Search for the cell housing the specified text and yield its [X, Y] center coordinate. 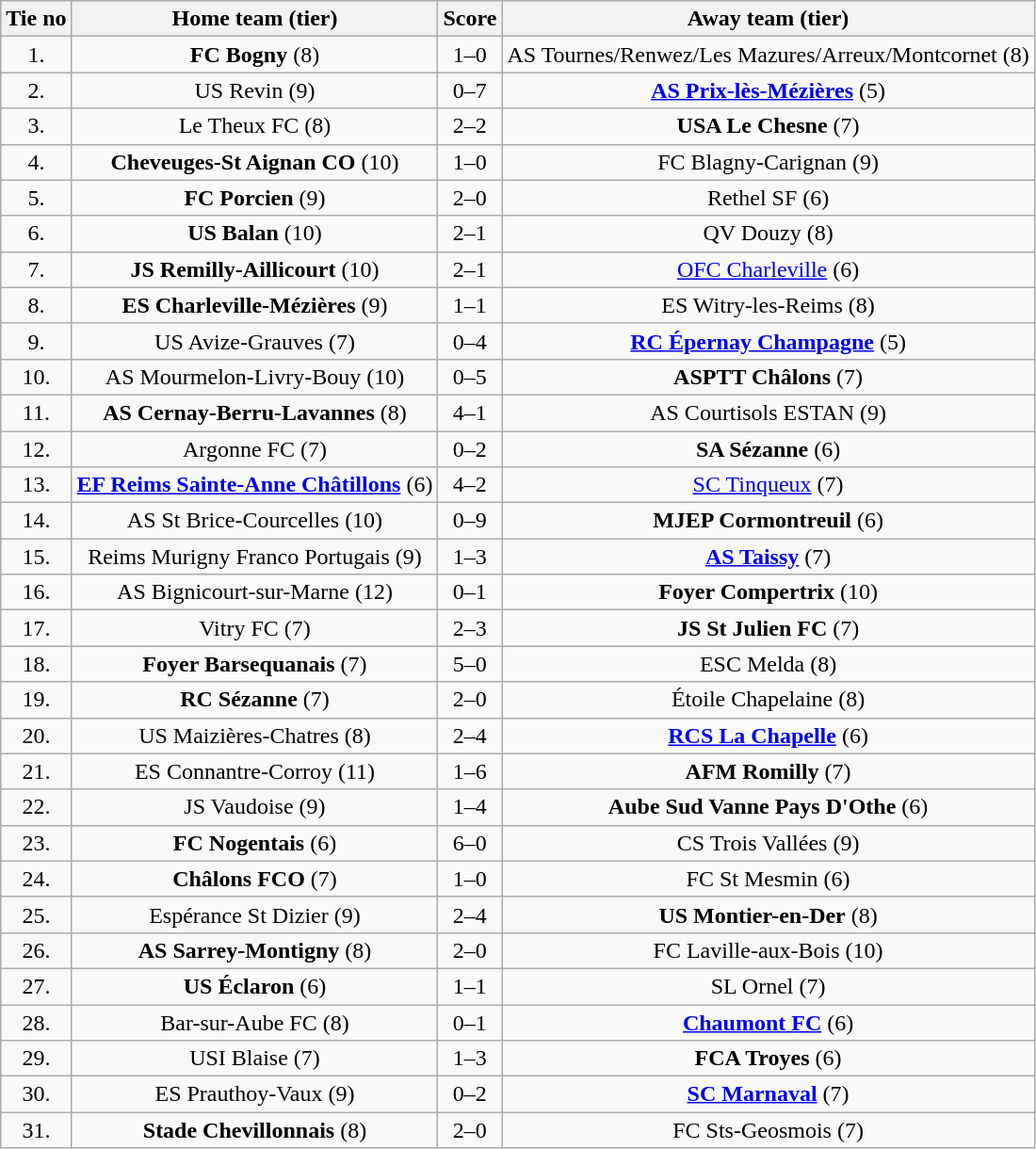
OFC Charleville (6) [769, 269]
FC Sts-Geosmois (7) [769, 1130]
6–0 [470, 843]
17. [36, 628]
AS Courtisols ESTAN (9) [769, 413]
Vitry FC (7) [254, 628]
11. [36, 413]
CS Trois Vallées (9) [769, 843]
FCA Troyes (6) [769, 1059]
Home team (tier) [254, 19]
28. [36, 1022]
FC Nogentais (6) [254, 843]
JS Remilly-Aillicourt (10) [254, 269]
Stade Chevillonnais (8) [254, 1130]
5–0 [470, 664]
26. [36, 950]
1. [36, 55]
Bar-sur-Aube FC (8) [254, 1022]
US Avize-Grauves (7) [254, 341]
FC Porcien (9) [254, 198]
AS Bignicourt-sur-Marne (12) [254, 592]
AS Sarrey-Montigny (8) [254, 950]
US Balan (10) [254, 234]
4–1 [470, 413]
FC Bogny (8) [254, 55]
RCS La Chapelle (6) [769, 736]
SC Tinqueux (7) [769, 485]
RC Épernay Champagne (5) [769, 341]
3. [36, 126]
21. [36, 771]
2. [36, 90]
7. [36, 269]
12. [36, 449]
13. [36, 485]
ASPTT Châlons (7) [769, 377]
29. [36, 1059]
US Éclaron (6) [254, 986]
15. [36, 557]
19. [36, 700]
Étoile Chapelaine (8) [769, 700]
JS St Julien FC (7) [769, 628]
ES Charleville-Mézières (9) [254, 305]
25. [36, 914]
FC Laville-aux-Bois (10) [769, 950]
EF Reims Sainte-Anne Châtillons (6) [254, 485]
Reims Murigny Franco Portugais (9) [254, 557]
AS Cernay-Berru-Lavannes (8) [254, 413]
AS Tournes/Renwez/Les Mazures/Arreux/Montcornet (8) [769, 55]
4. [36, 162]
ESC Melda (8) [769, 664]
Chaumont FC (6) [769, 1022]
Châlons FCO (7) [254, 879]
0–9 [470, 521]
Le Theux FC (8) [254, 126]
18. [36, 664]
ES Witry-les-Reims (8) [769, 305]
Foyer Compertrix (10) [769, 592]
Score [470, 19]
US Montier-en-Der (8) [769, 914]
0–4 [470, 341]
5. [36, 198]
2–2 [470, 126]
SA Sézanne (6) [769, 449]
16. [36, 592]
SC Marnaval (7) [769, 1094]
SL Ornel (7) [769, 986]
RC Sézanne (7) [254, 700]
AS Prix-lès-Mézières (5) [769, 90]
US Maizières-Chatres (8) [254, 736]
QV Douzy (8) [769, 234]
USA Le Chesne (7) [769, 126]
Cheveuges-St Aignan CO (10) [254, 162]
FC St Mesmin (6) [769, 879]
30. [36, 1094]
8. [36, 305]
ES Prauthoy-Vaux (9) [254, 1094]
Espérance St Dizier (9) [254, 914]
Foyer Barsequanais (7) [254, 664]
Rethel SF (6) [769, 198]
US Revin (9) [254, 90]
1–4 [470, 807]
14. [36, 521]
20. [36, 736]
4–2 [470, 485]
Tie no [36, 19]
24. [36, 879]
0–7 [470, 90]
USI Blaise (7) [254, 1059]
AS Mourmelon-Livry-Bouy (10) [254, 377]
AS Taissy (7) [769, 557]
0–5 [470, 377]
Aube Sud Vanne Pays D'Othe (6) [769, 807]
6. [36, 234]
27. [36, 986]
9. [36, 341]
AFM Romilly (7) [769, 771]
MJEP Cormontreuil (6) [769, 521]
FC Blagny-Carignan (9) [769, 162]
Argonne FC (7) [254, 449]
31. [36, 1130]
Away team (tier) [769, 19]
23. [36, 843]
ES Connantre-Corroy (11) [254, 771]
10. [36, 377]
1–6 [470, 771]
22. [36, 807]
2–3 [470, 628]
AS St Brice-Courcelles (10) [254, 521]
JS Vaudoise (9) [254, 807]
